Pinpoint the cell where the given text exists, returning its (x, y) midpoint coordinate. 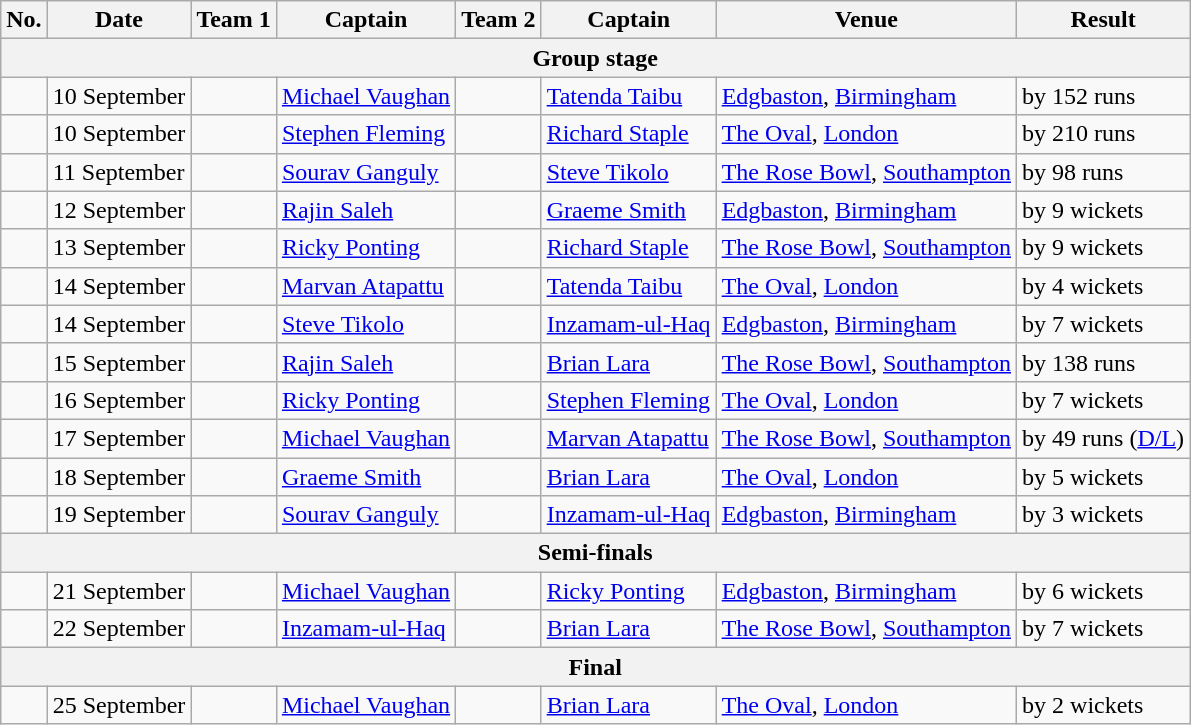
by 98 runs (1104, 172)
11 September (119, 172)
17 September (119, 438)
19 September (119, 515)
by 138 runs (1104, 362)
by 49 runs (D/L) (1104, 438)
21 September (119, 591)
by 2 wickets (1104, 705)
Venue (866, 20)
Result (1104, 20)
Team 1 (234, 20)
22 September (119, 629)
Semi-finals (596, 553)
by 3 wickets (1104, 515)
Group stage (596, 58)
Final (596, 667)
15 September (119, 362)
16 September (119, 400)
13 September (119, 248)
by 6 wickets (1104, 591)
by 210 runs (1104, 134)
Date (119, 20)
by 152 runs (1104, 96)
25 September (119, 705)
by 5 wickets (1104, 477)
12 September (119, 210)
No. (24, 20)
18 September (119, 477)
Team 2 (499, 20)
by 4 wickets (1104, 286)
